Determine the (x, y) coordinate at the center of the cell enclosing the given text.  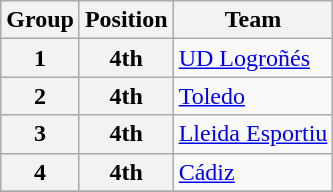
Cádiz (253, 172)
1 (40, 58)
3 (40, 134)
2 (40, 96)
UD Logroñés (253, 58)
Toledo (253, 96)
Lleida Esportiu (253, 134)
4 (40, 172)
Group (40, 20)
Team (253, 20)
Position (126, 20)
